Provide the [X, Y] coordinate of the cell's center where the given text is located.  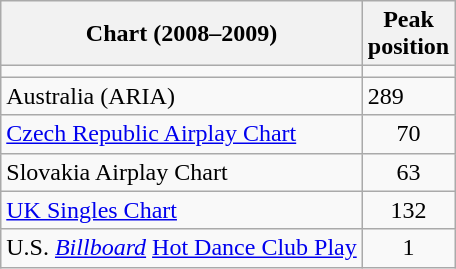
63 [408, 172]
UK Singles Chart [182, 210]
U.S. Billboard Hot Dance Club Play [182, 248]
Australia (ARIA) [182, 96]
132 [408, 210]
70 [408, 134]
Peakposition [408, 34]
Slovakia Airplay Chart [182, 172]
Chart (2008–2009) [182, 34]
289 [408, 96]
1 [408, 248]
Czech Republic Airplay Chart [182, 134]
